Detect which cell encompasses the target text, then output its (x, y) center coordinate. 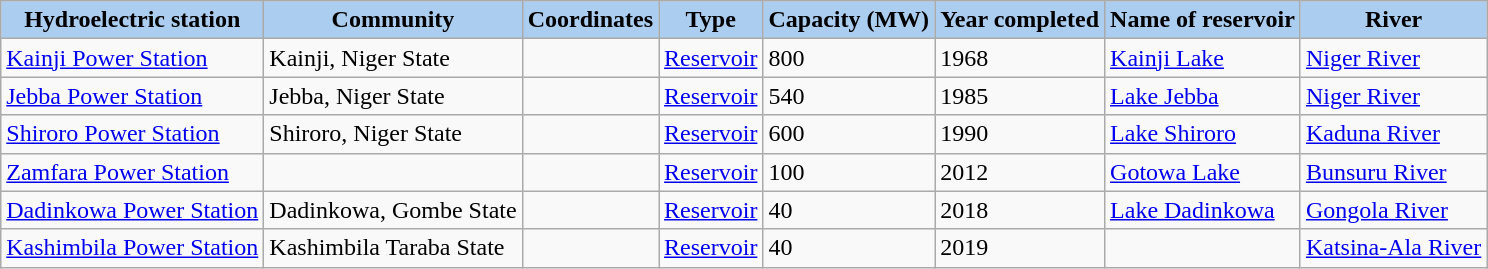
Dadinkowa, Gombe State (393, 210)
Jebba, Niger State (393, 96)
1990 (1020, 134)
1985 (1020, 96)
Shiroro, Niger State (393, 134)
Zamfara Power Station (132, 172)
Kainji Power Station (132, 58)
100 (849, 172)
Kainji, Niger State (393, 58)
Kaduna River (1393, 134)
Year completed (1020, 20)
Kashimbila Power Station (132, 248)
600 (849, 134)
Shiroro Power Station (132, 134)
1968 (1020, 58)
Community (393, 20)
Hydroelectric station (132, 20)
Dadinkowa Power Station (132, 210)
2018 (1020, 210)
Gongola River (1393, 210)
Type (711, 20)
Name of reservoir (1203, 20)
Jebba Power Station (132, 96)
Gotowa Lake (1203, 172)
Kainji Lake (1203, 58)
540 (849, 96)
Capacity (MW) (849, 20)
800 (849, 58)
Katsina-Ala River (1393, 248)
2019 (1020, 248)
2012 (1020, 172)
Kashimbila Taraba State (393, 248)
River (1393, 20)
Lake Dadinkowa (1203, 210)
Lake Jebba (1203, 96)
Bunsuru River (1393, 172)
Lake Shiroro (1203, 134)
Coordinates (590, 20)
